Return [X, Y] of the center of cell containing provided text 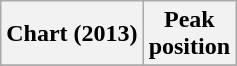
Chart (2013) [72, 34]
Peakposition [189, 34]
